Find where the given text appears and provide that cell's center as (x, y) coordinate. 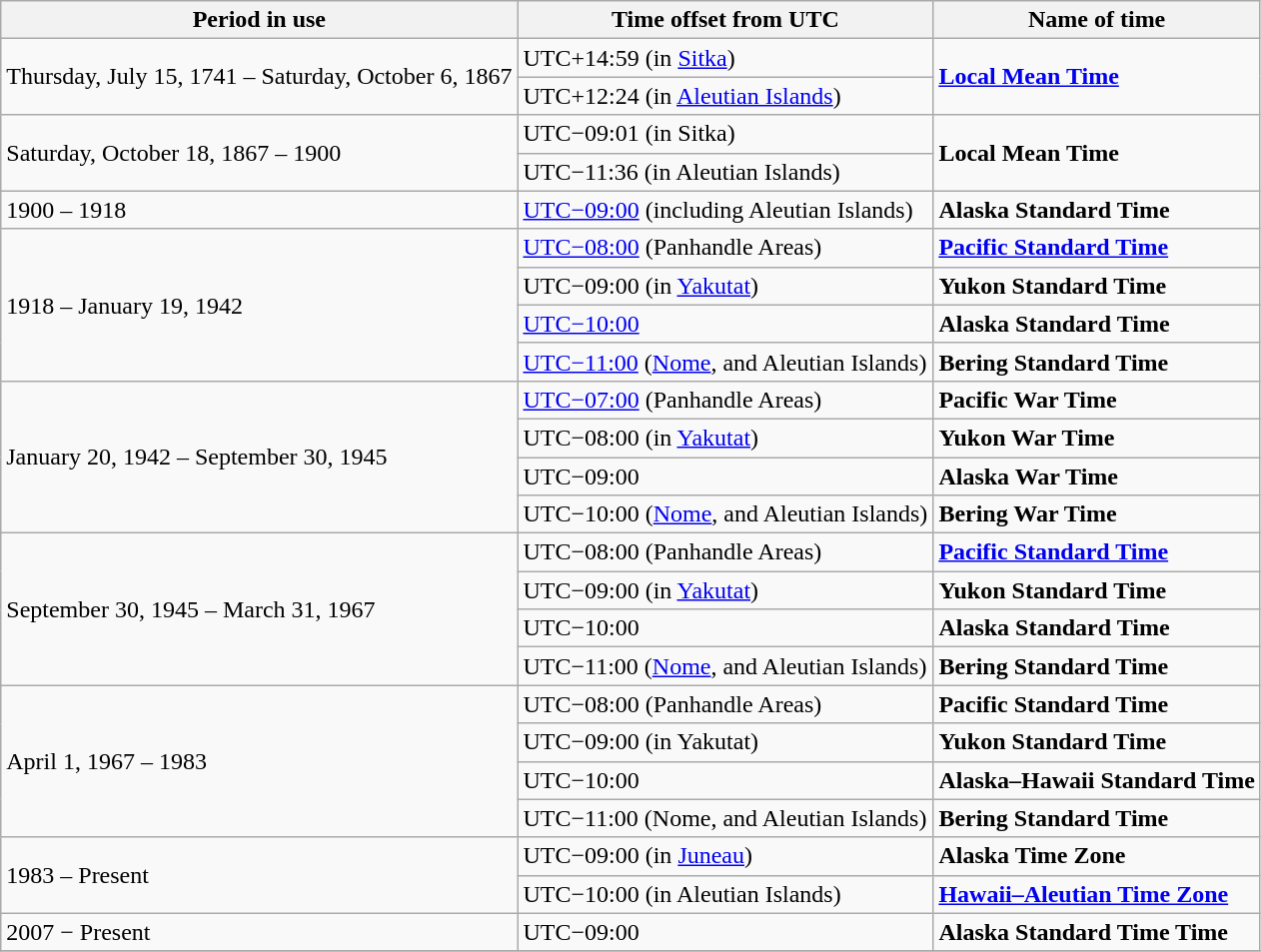
Saturday, October 18, 1867 – 1900 (260, 153)
1918 – January 19, 1942 (260, 305)
Thursday, July 15, 1741 – Saturday, October 6, 1867 (260, 77)
2007 − Present (260, 932)
Alaska Standard Time Time (1097, 932)
1983 – Present (260, 875)
September 30, 1945 – March 31, 1967 (260, 609)
Alaska Time Zone (1097, 856)
Alaska War Time (1097, 476)
UTC−10:00 (in Aleutian Islands) (725, 894)
April 1, 1967 – 1983 (260, 761)
Bering War Time (1097, 514)
1900 – 1918 (260, 210)
Hawaii–Aleutian Time Zone (1097, 894)
Alaska–Hawaii Standard Time (1097, 780)
Time offset from UTC (725, 20)
UTC−09:00 (including Aleutian Islands) (725, 210)
UTC+12:24 (in Aleutian Islands) (725, 96)
UTC−10:00 (Nome, and Aleutian Islands) (725, 514)
Period in use (260, 20)
UTC−08:00 (in Yakutat) (725, 438)
Pacific War Time (1097, 400)
January 20, 1942 – September 30, 1945 (260, 457)
Yukon War Time (1097, 438)
UTC−07:00 (Panhandle Areas) (725, 400)
UTC−11:36 (in Aleutian Islands) (725, 172)
UTC−09:01 (in Sitka) (725, 134)
UTC−09:00 (in Juneau) (725, 856)
Name of time (1097, 20)
UTC+14:59 (in Sitka) (725, 58)
